From the cell containing the given text, extract its center point as [X, Y] coordinate. 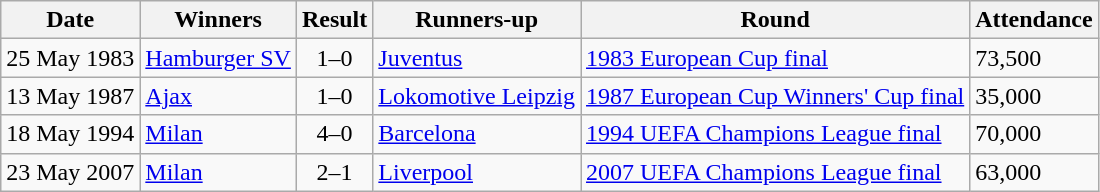
1994 UEFA Champions League final [774, 134]
70,000 [1034, 134]
Runners-up [477, 20]
Hamburger SV [218, 58]
2007 UEFA Champions League final [774, 172]
4–0 [334, 134]
Date [70, 20]
Result [334, 20]
35,000 [1034, 96]
25 May 1983 [70, 58]
Lokomotive Leipzig [477, 96]
Ajax [218, 96]
2–1 [334, 172]
Winners [218, 20]
1987 European Cup Winners' Cup final [774, 96]
13 May 1987 [70, 96]
23 May 2007 [70, 172]
Juventus [477, 58]
Round [774, 20]
1983 European Cup final [774, 58]
63,000 [1034, 172]
Attendance [1034, 20]
18 May 1994 [70, 134]
Barcelona [477, 134]
Liverpool [477, 172]
73,500 [1034, 58]
